Return [X, Y] of the center of cell containing provided text 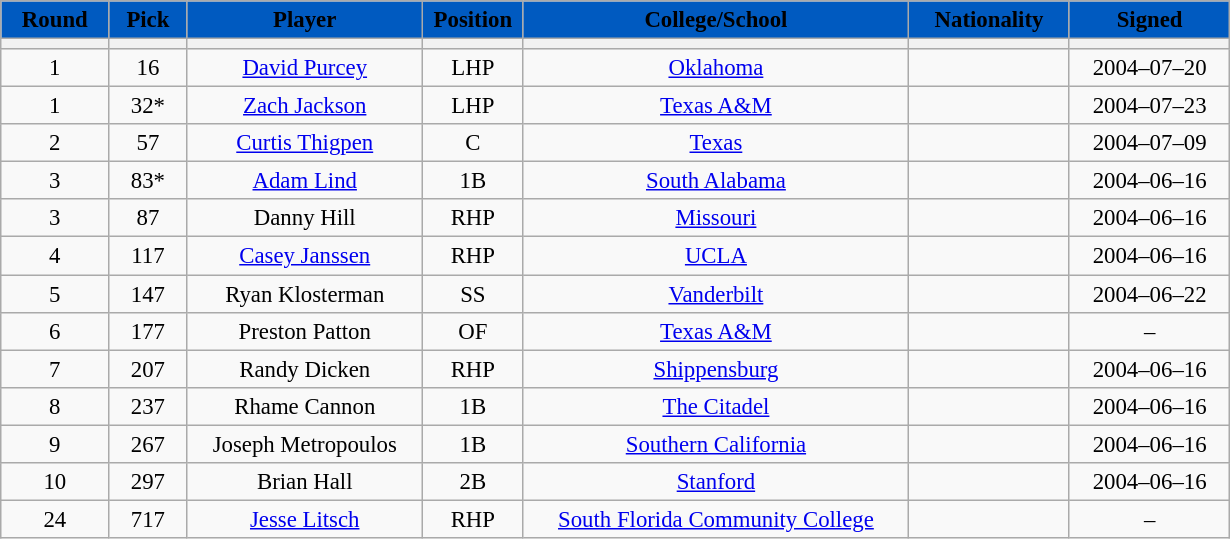
Ryan Klosterman [305, 294]
24 [55, 519]
177 [148, 331]
2004–07–20 [1150, 68]
Preston Patton [305, 331]
717 [148, 519]
Texas [716, 143]
Danny Hill [305, 219]
Rhame Cannon [305, 406]
Pick [148, 20]
267 [148, 444]
UCLA [716, 256]
2004–06–22 [1150, 294]
C [474, 143]
32* [148, 106]
7 [55, 369]
SS [474, 294]
207 [148, 369]
147 [148, 294]
8 [55, 406]
5 [55, 294]
117 [148, 256]
6 [55, 331]
Position [474, 20]
Nationality [990, 20]
Southern California [716, 444]
2B [474, 482]
Casey Janssen [305, 256]
Jesse Litsch [305, 519]
2004–07–09 [1150, 143]
Curtis Thigpen [305, 143]
Zach Jackson [305, 106]
South Alabama [716, 181]
Player [305, 20]
10 [55, 482]
4 [55, 256]
Brian Hall [305, 482]
237 [148, 406]
OF [474, 331]
Joseph Metropoulos [305, 444]
Oklahoma [716, 68]
David Purcey [305, 68]
297 [148, 482]
Adam Lind [305, 181]
2004–07–23 [1150, 106]
9 [55, 444]
Vanderbilt [716, 294]
Randy Dicken [305, 369]
16 [148, 68]
83* [148, 181]
Stanford [716, 482]
Round [55, 20]
Missouri [716, 219]
57 [148, 143]
The Citadel [716, 406]
Signed [1150, 20]
Shippensburg [716, 369]
South Florida Community College [716, 519]
College/School [716, 20]
2 [55, 143]
87 [148, 219]
